Find where the given text appears and provide that cell's center as [x, y] coordinate. 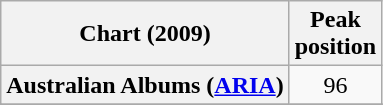
Peakposition [335, 34]
96 [335, 85]
Australian Albums (ARIA) [145, 85]
Chart (2009) [145, 34]
